Scan for the cell matching the given text and deliver its (X, Y) coordinate at center. 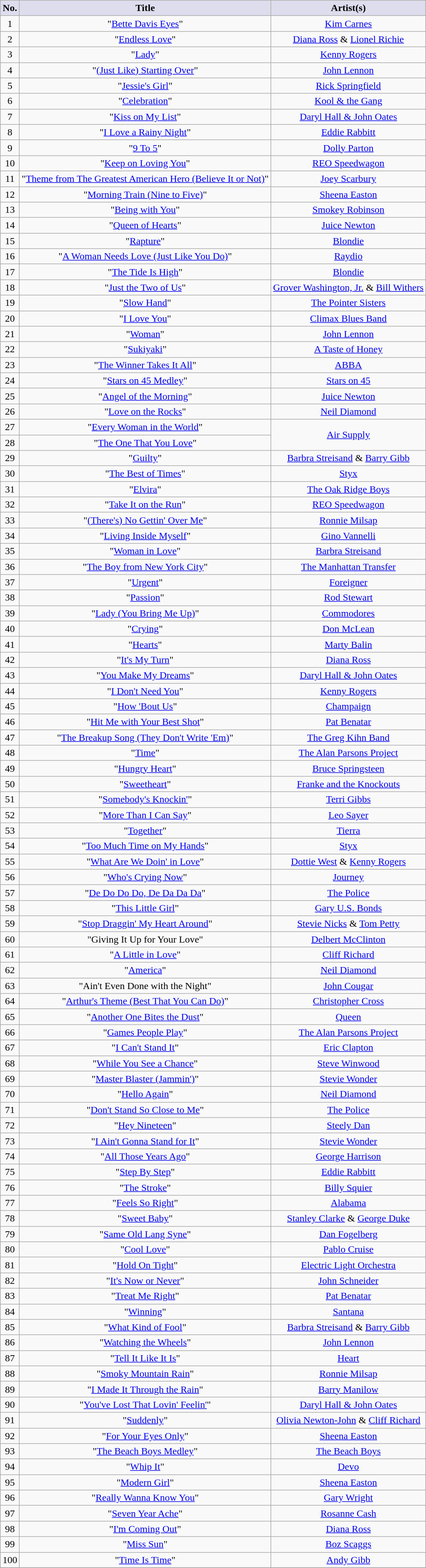
86 (10, 1343)
"Stop Draggin' My Heart Around" (145, 923)
91 (10, 1420)
69 (10, 1079)
31 (10, 489)
68 (10, 1063)
"I Can't Stand It" (145, 1048)
"9 To 5" (145, 148)
"Hey Nineteen" (145, 1125)
Delbert McClinton (348, 939)
"Step By Step" (145, 1172)
"Time" (145, 753)
"Take It on the Run" (145, 505)
Billy Squier (348, 1188)
"I Ain't Gonna Stand for It" (145, 1141)
"Giving It Up for Your Love" (145, 939)
Journey (348, 877)
"America" (145, 970)
57 (10, 892)
26 (10, 411)
"Arthur's Theme (Best That You Can Do)" (145, 1001)
Olivia Newton-John & Cliff Richard (348, 1420)
Marty Balin (348, 644)
Bruce Springsteen (348, 769)
"It's Now or Never" (145, 1281)
"Winning" (145, 1312)
77 (10, 1203)
The Pointer Sisters (348, 303)
16 (10, 256)
23 (10, 365)
"Hello Again" (145, 1094)
"Suddenly" (145, 1420)
"Hearts" (145, 644)
92 (10, 1435)
"All Those Years Ago" (145, 1156)
"Urgent" (145, 582)
"Stars on 45 Medley" (145, 380)
17 (10, 272)
"Queen of Hearts" (145, 225)
"Ain't Even Done with the Night" (145, 986)
46 (10, 722)
"Same Old Lang Syne" (145, 1234)
84 (10, 1312)
Stevie Nicks & Tom Petty (348, 923)
56 (10, 877)
ABBA (348, 365)
33 (10, 520)
The Manhattan Transfer (348, 567)
"While You See a Chance" (145, 1063)
Barry Manilow (348, 1389)
"Miss Sun" (145, 1544)
66 (10, 1032)
53 (10, 830)
79 (10, 1234)
"You've Lost That Lovin' Feelin'" (145, 1405)
20 (10, 318)
"Celebration" (145, 101)
"Modern Girl" (145, 1482)
"Passion" (145, 598)
"Somebody's Knockin'" (145, 799)
Franke and the Knockouts (348, 784)
15 (10, 241)
Rod Stewart (348, 598)
19 (10, 303)
"Rapture" (145, 241)
"Master Blaster (Jammin')" (145, 1079)
98 (10, 1529)
42 (10, 660)
65 (10, 1017)
"Too Much Time on My Hands" (145, 846)
82 (10, 1281)
"Theme from The Greatest American Hero (Believe It or Not)" (145, 179)
"Hungry Heart" (145, 769)
88 (10, 1374)
51 (10, 799)
Gino Vannelli (348, 536)
7 (10, 117)
"Whip It" (145, 1467)
"The Stroke" (145, 1188)
Steve Winwood (348, 1063)
"Sweetheart" (145, 784)
John Schneider (348, 1281)
"Another One Bites the Dust" (145, 1017)
"A Woman Needs Love (Just Like You Do)" (145, 256)
The Beach Boys (348, 1451)
Gary Wright (348, 1498)
"The Tide Is High" (145, 272)
"How 'Bout Us" (145, 707)
2 (10, 39)
Artist(s) (348, 8)
"I Made It Through the Rain" (145, 1389)
85 (10, 1327)
The Oak Ridge Boys (348, 489)
Pablo Cruise (348, 1250)
"This Little Girl" (145, 908)
Stars on 45 (348, 380)
A Taste of Honey (348, 349)
"A Little in Love" (145, 955)
38 (10, 598)
74 (10, 1156)
Steely Dan (348, 1125)
10 (10, 163)
6 (10, 101)
72 (10, 1125)
"For Your Eyes Only" (145, 1435)
Christopher Cross (348, 1001)
"Woman" (145, 334)
"Just the Two of Us" (145, 287)
55 (10, 861)
Don McLean (348, 629)
60 (10, 939)
78 (10, 1219)
Stanley Clarke & George Duke (348, 1219)
27 (10, 427)
40 (10, 629)
"Really Wanna Know You" (145, 1498)
"Hit Me with Your Best Shot" (145, 722)
47 (10, 738)
"Bette Davis Eyes" (145, 24)
73 (10, 1141)
54 (10, 846)
89 (10, 1389)
11 (10, 179)
49 (10, 769)
34 (10, 536)
44 (10, 691)
94 (10, 1467)
48 (10, 753)
"Smoky Mountain Rain" (145, 1374)
Heart (348, 1358)
97 (10, 1513)
99 (10, 1544)
"Living Inside Myself" (145, 536)
"What Are We Doin' in Love" (145, 861)
"Cool Love" (145, 1250)
63 (10, 986)
29 (10, 458)
87 (10, 1358)
39 (10, 613)
1 (10, 24)
50 (10, 784)
13 (10, 210)
"Endless Love" (145, 39)
"Angel of the Morning" (145, 396)
62 (10, 970)
"Morning Train (Nine to Five)" (145, 194)
"Together" (145, 830)
"Sweet Baby" (145, 1219)
"The Boy from New York City" (145, 567)
90 (10, 1405)
22 (10, 349)
"Being with You" (145, 210)
"Slow Hand" (145, 303)
The Greg Kihn Band (348, 738)
"The One That You Love" (145, 442)
Queen (348, 1017)
Devo (348, 1467)
"Woman in Love" (145, 551)
"Seven Year Ache" (145, 1513)
"Jessie's Girl" (145, 86)
95 (10, 1482)
Smokey Robinson (348, 210)
81 (10, 1265)
32 (10, 505)
Dan Fogelberg (348, 1234)
Foreigner (348, 582)
4 (10, 70)
75 (10, 1172)
"The Breakup Song (They Don't Write 'Em)" (145, 738)
"Every Woman in the World" (145, 427)
"Hold On Tight" (145, 1265)
"You Make My Dreams" (145, 675)
"Feels So Right" (145, 1203)
Rosanne Cash (348, 1513)
"The Beach Boys Medley" (145, 1451)
Cliff Richard (348, 955)
8 (10, 132)
Gary U.S. Bonds (348, 908)
Commodores (348, 613)
5 (10, 86)
Kim Carnes (348, 24)
"(There's) No Gettin' Over Me" (145, 520)
35 (10, 551)
"I'm Coming Out" (145, 1529)
Santana (348, 1312)
"The Best of Times" (145, 474)
"Treat Me Right" (145, 1296)
76 (10, 1188)
100 (10, 1560)
Raydio (348, 256)
"Guilty" (145, 458)
64 (10, 1001)
24 (10, 380)
Leo Sayer (348, 815)
"More Than I Can Say" (145, 815)
Dottie West & Kenny Rogers (348, 861)
Tierra (348, 830)
28 (10, 442)
3 (10, 55)
"It's My Turn" (145, 660)
"Keep on Loving You" (145, 163)
67 (10, 1048)
Alabama (348, 1203)
41 (10, 644)
Joey Scarbury (348, 179)
Dolly Parton (348, 148)
"Don't Stand So Close to Me" (145, 1110)
No. (10, 8)
58 (10, 908)
"What Kind of Fool" (145, 1327)
61 (10, 955)
18 (10, 287)
93 (10, 1451)
John Cougar (348, 986)
"Tell It Like It Is" (145, 1358)
Title (145, 8)
Boz Scaggs (348, 1544)
80 (10, 1250)
"Lady (You Bring Me Up)" (145, 613)
14 (10, 225)
"Watching the Wheels" (145, 1343)
"Kiss on My List" (145, 117)
"Who's Crying Now" (145, 877)
96 (10, 1498)
59 (10, 923)
25 (10, 396)
"(Just Like) Starting Over" (145, 70)
43 (10, 675)
71 (10, 1110)
"Crying" (145, 629)
21 (10, 334)
"The Winner Takes It All" (145, 365)
Champaign (348, 707)
Andy Gibb (348, 1560)
45 (10, 707)
Terri Gibbs (348, 799)
"De Do Do Do, De Da Da Da" (145, 892)
"I Love a Rainy Night" (145, 132)
Electric Light Orchestra (348, 1265)
Kool & the Gang (348, 101)
"Time Is Time" (145, 1560)
Eric Clapton (348, 1048)
12 (10, 194)
"Love on the Rocks" (145, 411)
52 (10, 815)
Air Supply (348, 435)
"Lady" (145, 55)
"I Don't Need You" (145, 691)
36 (10, 567)
9 (10, 148)
Barbra Streisand (348, 551)
"I Love You" (145, 318)
30 (10, 474)
37 (10, 582)
Rick Springfield (348, 86)
Climax Blues Band (348, 318)
"Elvira" (145, 489)
"Sukiyaki" (145, 349)
"Games People Play" (145, 1032)
George Harrison (348, 1156)
Grover Washington, Jr. & Bill Withers (348, 287)
Diana Ross & Lionel Richie (348, 39)
70 (10, 1094)
83 (10, 1296)
